Find where the given text appears and provide that cell's center as (x, y) coordinate. 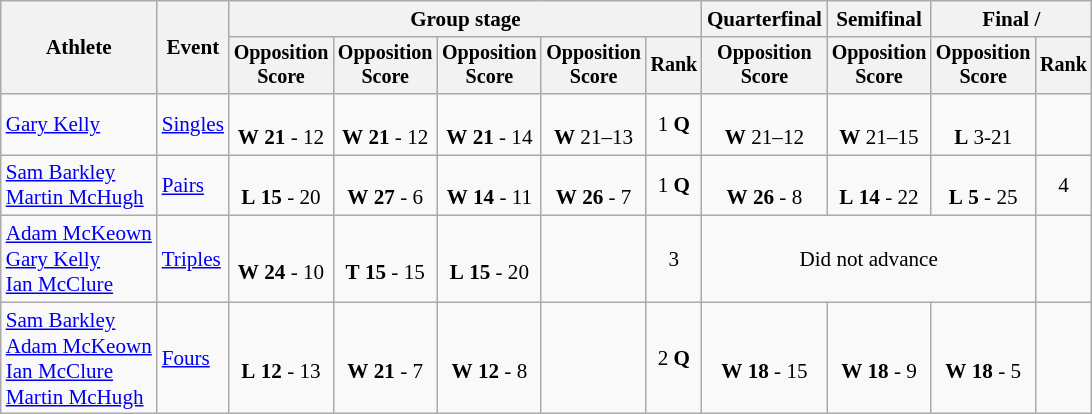
W 27 - 6 (385, 186)
4 (1063, 186)
Gary Kelly (79, 124)
T 15 - 15 (385, 259)
L 3-21 (983, 124)
L 12 - 13 (281, 358)
W 21–12 (764, 124)
Athlete (79, 48)
Quarterfinal (764, 18)
W 18 - 9 (879, 358)
W 21–15 (879, 124)
Semifinal (879, 18)
Singles (193, 124)
W 14 - 11 (489, 186)
Triples (193, 259)
W 21 - 14 (489, 124)
3 (674, 259)
Final / (1011, 18)
W 18 - 15 (764, 358)
W 21 - 7 (385, 358)
W 18 - 5 (983, 358)
Pairs (193, 186)
Sam BarkleyAdam McKeownIan McClureMartin McHugh (79, 358)
Did not advance (868, 259)
Adam McKeownGary KellyIan McClure (79, 259)
2 Q (674, 358)
W 12 - 8 (489, 358)
L 14 - 22 (879, 186)
Fours (193, 358)
Event (193, 48)
Group stage (466, 18)
W 24 - 10 (281, 259)
W 26 - 7 (593, 186)
L 5 - 25 (983, 186)
W 21–13 (593, 124)
Sam BarkleyMartin McHugh (79, 186)
W 26 - 8 (764, 186)
